Return [x, y] of the center of cell containing provided text 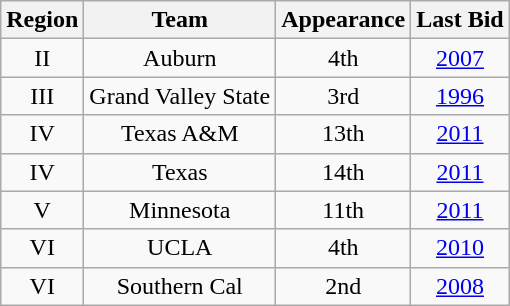
Appearance [344, 20]
Southern Cal [180, 286]
II [42, 58]
Minnesota [180, 210]
Texas A&M [180, 134]
2007 [460, 58]
2010 [460, 248]
Texas [180, 172]
2nd [344, 286]
13th [344, 134]
Team [180, 20]
11th [344, 210]
Grand Valley State [180, 96]
V [42, 210]
III [42, 96]
Last Bid [460, 20]
2008 [460, 286]
14th [344, 172]
Region [42, 20]
Auburn [180, 58]
UCLA [180, 248]
3rd [344, 96]
1996 [460, 96]
